From the cell containing the given text, extract its center point as [x, y] coordinate. 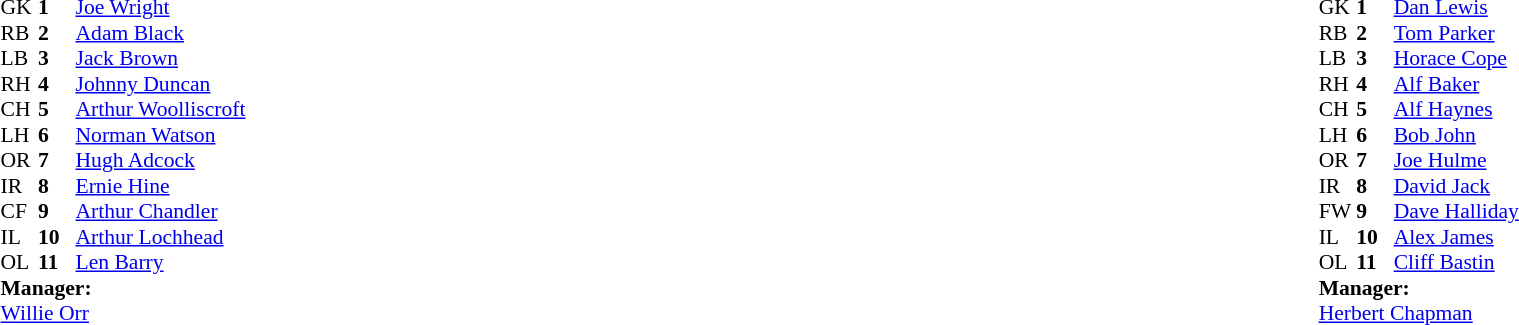
Alf Baker [1456, 84]
Jack Brown [161, 59]
Dave Halliday [1456, 211]
Cliff Bastin [1456, 263]
Arthur Woolliscroft [161, 109]
Len Barry [161, 263]
Norman Watson [161, 135]
Horace Cope [1456, 59]
CF [19, 211]
Hugh Adcock [161, 161]
Arthur Lochhead [161, 237]
Joe Hulme [1456, 161]
Adam Black [161, 33]
Tom Parker [1456, 33]
Ernie Hine [161, 186]
David Jack [1456, 186]
FW [1338, 211]
Alf Haynes [1456, 109]
Johnny Duncan [161, 84]
Bob John [1456, 135]
Alex James [1456, 237]
Arthur Chandler [161, 211]
